Provide the [X, Y] coordinate of the cell's center where the given text is located.  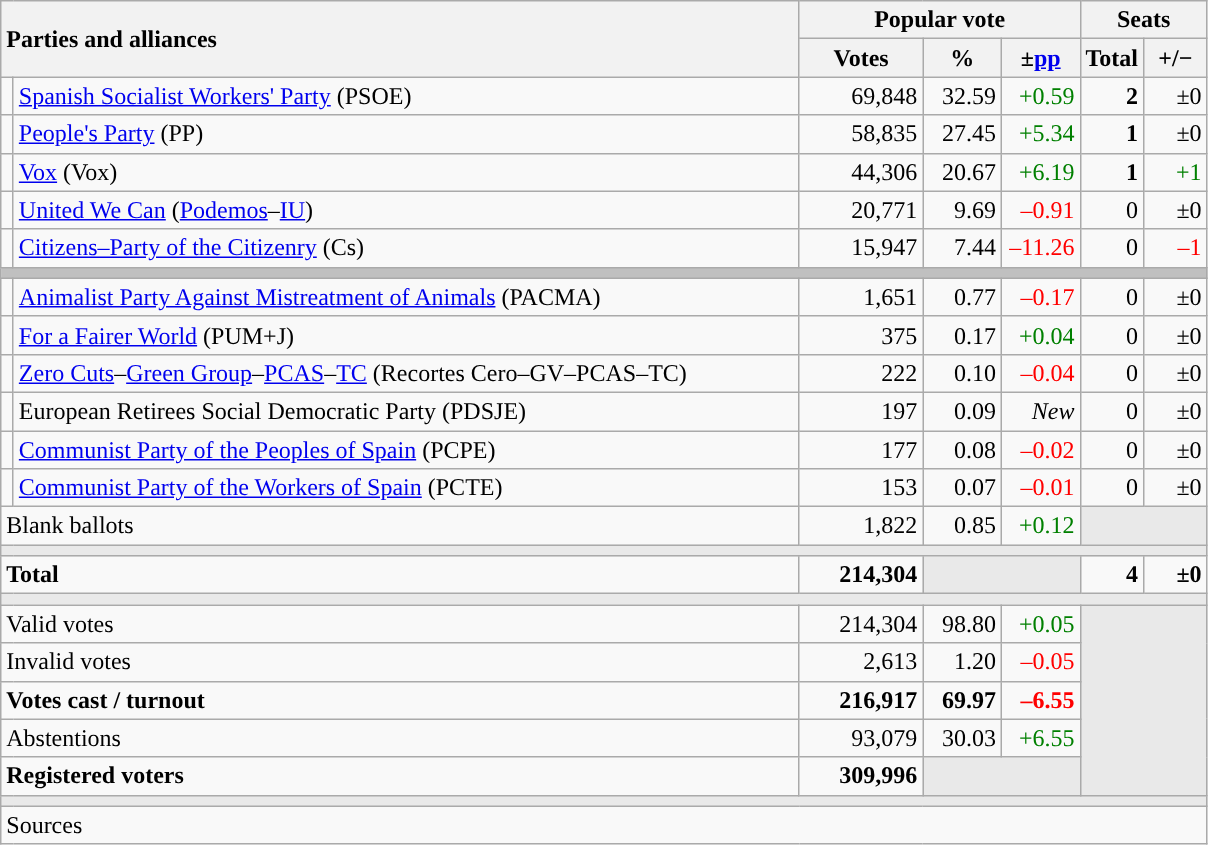
±pp [1040, 58]
Spanish Socialist Workers' Party (PSOE) [406, 96]
Valid votes [400, 624]
7.44 [962, 248]
Citizens–Party of the Citizenry (Cs) [406, 248]
0.17 [962, 335]
Communist Party of the Peoples of Spain (PCPE) [406, 449]
+/− [1176, 58]
222 [861, 373]
20,771 [861, 210]
4 [1112, 575]
For a Fairer World (PUM+J) [406, 335]
153 [861, 488]
+6.55 [1040, 738]
58,835 [861, 134]
–0.91 [1040, 210]
+0.05 [1040, 624]
% [962, 58]
Seats [1144, 20]
Votes cast / turnout [400, 700]
–0.04 [1040, 373]
+0.04 [1040, 335]
+6.19 [1040, 172]
0.07 [962, 488]
1,651 [861, 297]
+1 [1176, 172]
Sources [604, 825]
–0.02 [1040, 449]
309,996 [861, 776]
Abstentions [400, 738]
–0.17 [1040, 297]
93,079 [861, 738]
30.03 [962, 738]
Animalist Party Against Mistreatment of Animals (PACMA) [406, 297]
–0.01 [1040, 488]
Blank ballots [400, 526]
1,822 [861, 526]
69,848 [861, 96]
9.69 [962, 210]
European Retirees Social Democratic Party (PDSJE) [406, 411]
+0.59 [1040, 96]
0.08 [962, 449]
2,613 [861, 662]
Popular vote [940, 20]
177 [861, 449]
197 [861, 411]
216,917 [861, 700]
People's Party (PP) [406, 134]
Votes [861, 58]
Invalid votes [400, 662]
Zero Cuts–Green Group–PCAS–TC (Recortes Cero–GV–PCAS–TC) [406, 373]
2 [1112, 96]
98.80 [962, 624]
69.97 [962, 700]
0.10 [962, 373]
Communist Party of the Workers of Spain (PCTE) [406, 488]
15,947 [861, 248]
–6.55 [1040, 700]
–1 [1176, 248]
0.09 [962, 411]
0.77 [962, 297]
Parties and alliances [400, 39]
United We Can (Podemos–IU) [406, 210]
New [1040, 411]
+5.34 [1040, 134]
+0.12 [1040, 526]
0.85 [962, 526]
32.59 [962, 96]
44,306 [861, 172]
–0.05 [1040, 662]
375 [861, 335]
27.45 [962, 134]
–11.26 [1040, 248]
1.20 [962, 662]
Vox (Vox) [406, 172]
Registered voters [400, 776]
20.67 [962, 172]
